Extract the (x, y) coordinate from the center of the cell holding the provided text.  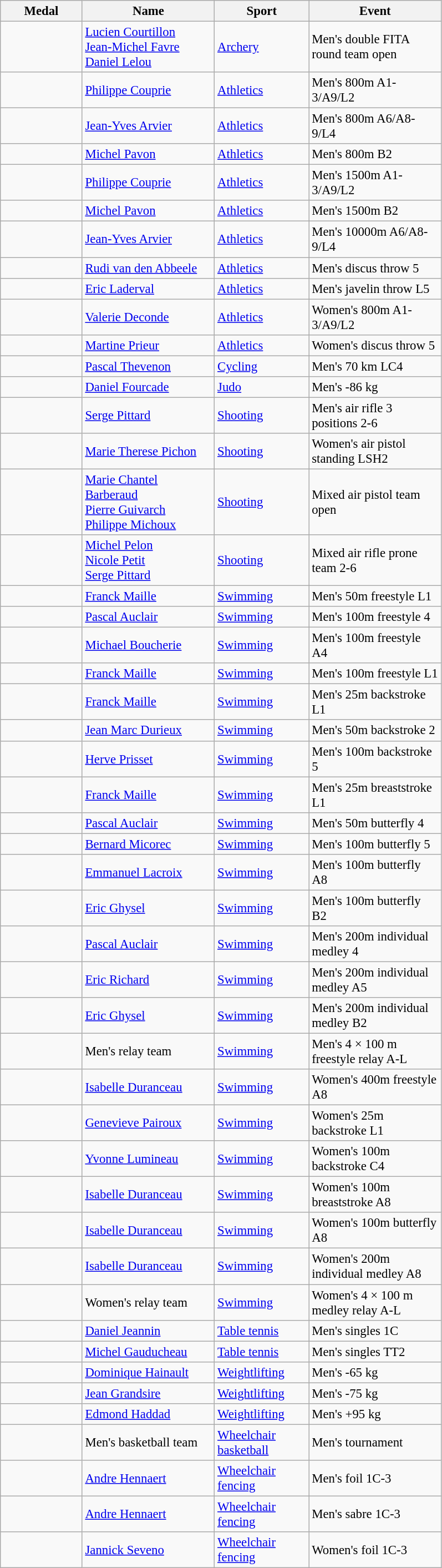
Yvonne Lumineau (149, 1159)
Jannick Seveno (149, 1550)
Martine Prieur (149, 345)
Men's 100m backstroke 5 (375, 759)
Women's 400m freestyle A8 (375, 1088)
Men's 200m individual medley 4 (375, 944)
Men's 800m A6/A8-9/L4 (375, 127)
Men's 100m butterfly 5 (375, 844)
Women's 100m backstroke C4 (375, 1159)
Women's 25m backstroke L1 (375, 1123)
Men's 100m freestyle 4 (375, 617)
Daniel Jeannin (149, 1331)
Men's 100m freestyle A4 (375, 646)
Pascal Thevenon (149, 366)
Judo (262, 387)
Genevieve Pairoux (149, 1123)
Jean Marc Durieux (149, 731)
Mixed air pistol team open (375, 502)
Men's relay team (149, 1052)
Serge Pittard (149, 415)
Mixed air rifle prone team 2-6 (375, 560)
Edmond Haddad (149, 1414)
Archery (262, 47)
Men's 1500m A1-3/A9/L2 (375, 183)
Jean Grandsire (149, 1393)
Name (149, 11)
Men's +95 kg (375, 1414)
Wheelchair basketball (262, 1443)
Men's singles 1C (375, 1331)
Michael Boucherie (149, 646)
Eric Richard (149, 980)
Women's 100m butterfly A8 (375, 1231)
Men's 100m butterfly A8 (375, 872)
Event (375, 11)
Men's 25m backstroke L1 (375, 702)
Men's javelin throw L5 (375, 289)
Herve Prisset (149, 759)
Marie Therese Pichon (149, 452)
Valerie Deconde (149, 317)
Marie Chantel Barberaud Pierre Guivarch Philippe Michoux (149, 502)
Sport (262, 11)
Men's 200m individual medley B2 (375, 1015)
Men's -65 kg (375, 1372)
Women's air pistol standing LSH2 (375, 452)
Men's 200m individual medley A5 (375, 980)
Daniel Fourcade (149, 387)
Women's foil 1C-3 (375, 1550)
Men's foil 1C-3 (375, 1478)
Women's 200m individual medley A8 (375, 1266)
Men's 50m backstroke 2 (375, 731)
Michel Gauducheau (149, 1352)
Men's 70 km LC4 (375, 366)
Emmanuel Lacroix (149, 872)
Men's 50m freestyle L1 (375, 596)
Women's 100m breaststroke A8 (375, 1195)
Men's 10000m A6/A8-9/L4 (375, 240)
Men's -75 kg (375, 1393)
Medal (41, 11)
Women's 4 × 100 m medley relay A-L (375, 1303)
Dominique Hainault (149, 1372)
Men's singles TT2 (375, 1352)
Men's 100m freestyle L1 (375, 674)
Men's 25m breaststroke L1 (375, 795)
Women's 800m A1-3/A9/L2 (375, 317)
Men's 4 × 100 m freestyle relay A-L (375, 1052)
Men's tournament (375, 1443)
Lucien Courtillon Jean-Michel Favre Daniel Lelou (149, 47)
Men's -86 kg (375, 387)
Men's 50m butterfly 4 (375, 823)
Cycling (262, 366)
Men's 800m B2 (375, 154)
Bernard Micorec (149, 844)
Michel Pelon Nicole Petit Serge Pittard (149, 560)
Men's discus throw 5 (375, 268)
Men's air rifle 3 positions 2-6 (375, 415)
Men's double FITA round team open (375, 47)
Men's basketball team (149, 1443)
Men's 100m butterfly B2 (375, 908)
Men's 800m A1-3/A9/L2 (375, 90)
Men's sabre 1C-3 (375, 1514)
Women's discus throw 5 (375, 345)
Eric Laderval (149, 289)
Rudi van den Abbeele (149, 268)
Men's 1500m B2 (375, 211)
Women's relay team (149, 1303)
